Provide the [x, y] coordinate of the cell's center where the given text is located.  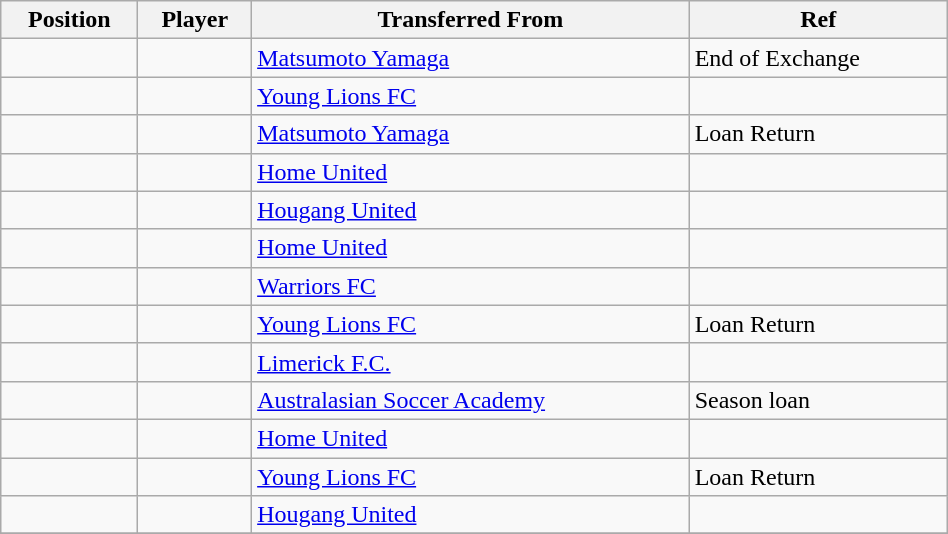
End of Exchange [818, 58]
Australasian Soccer Academy [471, 400]
Warriors FC [471, 286]
Position [70, 20]
Player [195, 20]
Season loan [818, 400]
Limerick F.C. [471, 362]
Transferred From [471, 20]
Ref [818, 20]
